Locate the cell with the specified text and output its (x, y) center coordinate. 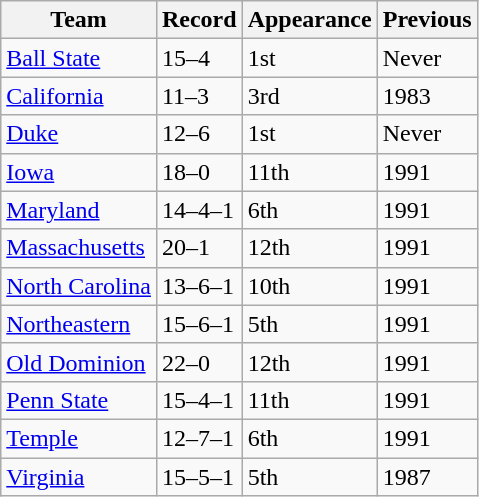
Appearance (310, 20)
Virginia (79, 477)
15–4 (199, 58)
18–0 (199, 172)
California (79, 96)
10th (310, 286)
Previous (427, 20)
Temple (79, 438)
11–3 (199, 96)
13–6–1 (199, 286)
Northeastern (79, 324)
North Carolina (79, 286)
1983 (427, 96)
15–5–1 (199, 477)
Penn State (79, 400)
3rd (310, 96)
Team (79, 20)
14–4–1 (199, 210)
1987 (427, 477)
Iowa (79, 172)
20–1 (199, 248)
Ball State (79, 58)
Record (199, 20)
Maryland (79, 210)
22–0 (199, 362)
15–4–1 (199, 400)
Old Dominion (79, 362)
Duke (79, 134)
12–6 (199, 134)
Massachusetts (79, 248)
15–6–1 (199, 324)
12–7–1 (199, 438)
